Find where the given text appears and provide that cell's center as [X, Y] coordinate. 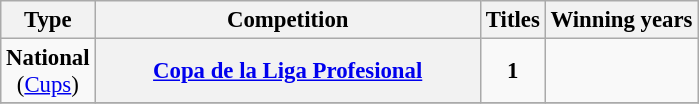
Copa de la Liga Profesional [288, 72]
Type [48, 20]
National(Cups) [48, 72]
1 [512, 72]
Winning years [622, 20]
Competition [288, 20]
Titles [512, 20]
